Identify which cell holds the provided text, then report its (X, Y) central coordinate. 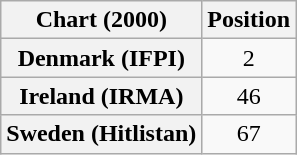
46 (249, 96)
2 (249, 58)
Denmark (IFPI) (102, 58)
67 (249, 134)
Ireland (IRMA) (102, 96)
Sweden (Hitlistan) (102, 134)
Position (249, 20)
Chart (2000) (102, 20)
